Return the (X, Y) coordinate for the center point of the cell that contains the specified text.  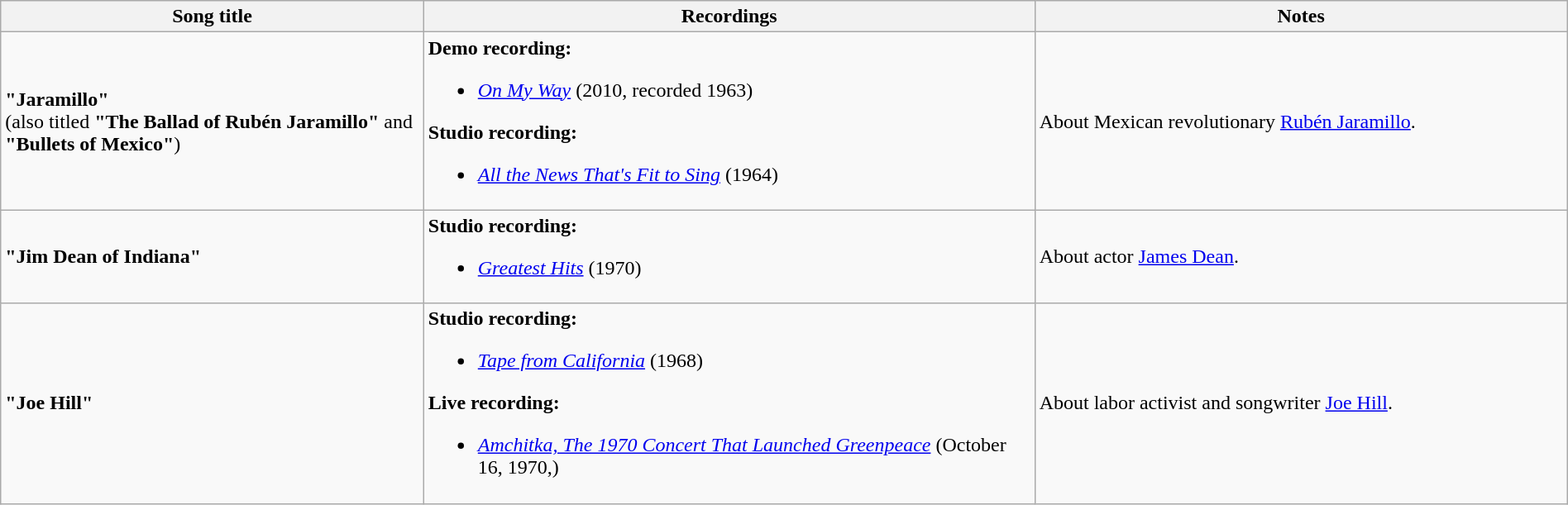
"Jim Dean of Indiana" (213, 256)
Notes (1301, 17)
"Jaramillo"(also titled "The Ballad of Rubén Jaramillo" and "Bullets of Mexico") (213, 121)
Demo recording:On My Way (2010, recorded 1963)Studio recording:All the News That's Fit to Sing (1964) (729, 121)
About labor activist and songwriter Joe Hill. (1301, 403)
Studio recording:Tape from California (1968)Live recording:Amchitka, The 1970 Concert That Launched Greenpeace (October 16, 1970,) (729, 403)
Song title (213, 17)
About Mexican revolutionary Rubén Jaramillo. (1301, 121)
Recordings (729, 17)
Studio recording:Greatest Hits (1970) (729, 256)
"Joe Hill" (213, 403)
About actor James Dean. (1301, 256)
